Detect which cell encompasses the target text, then output its (X, Y) center coordinate. 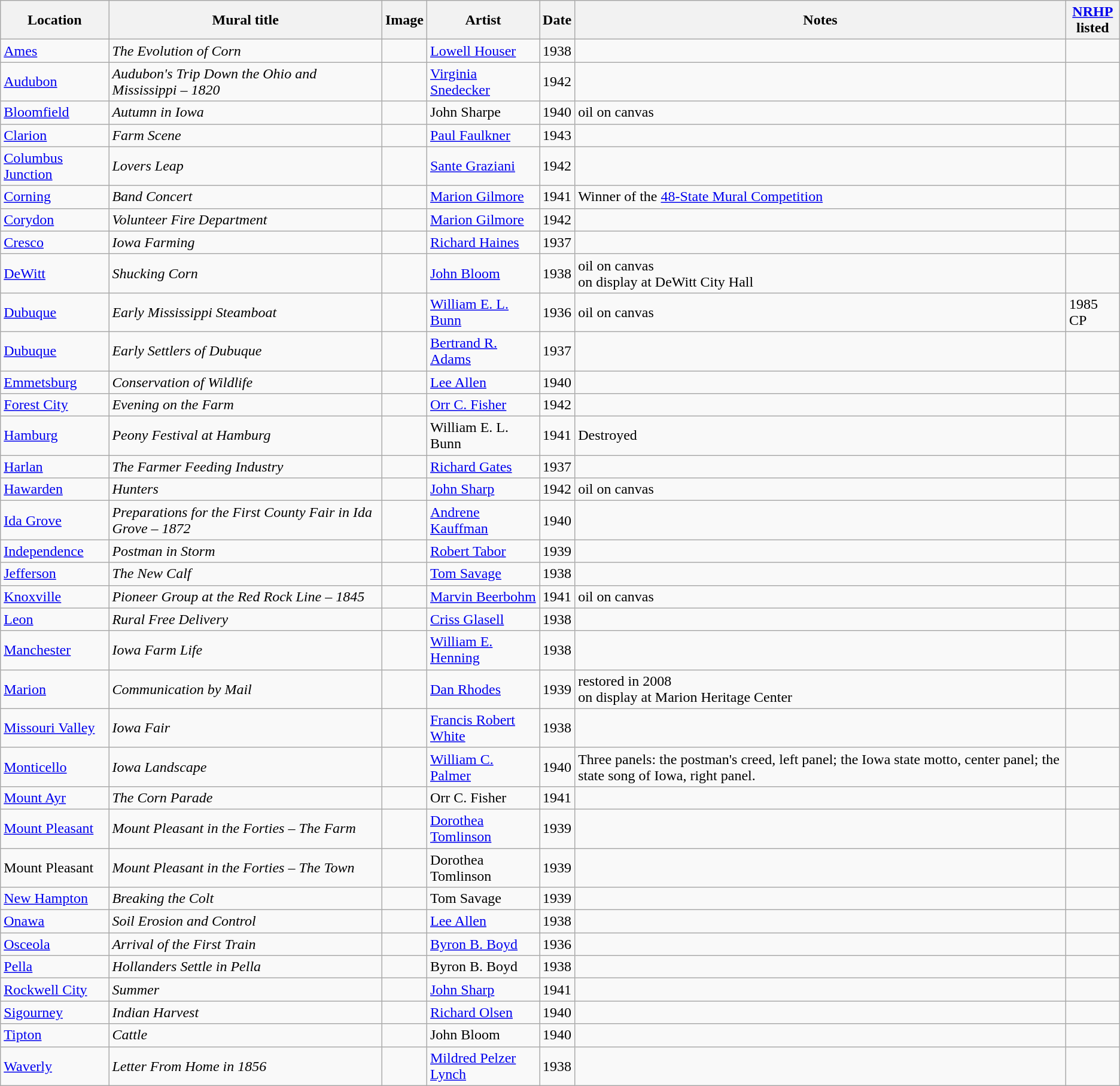
Mount Pleasant in the Forties – The Town (245, 868)
Osceola (55, 944)
oil on canvason display at DeWitt City Hall (821, 273)
Jefferson (55, 574)
Richard Olsen (483, 1012)
Mount Pleasant in the Forties – The Farm (245, 828)
Preparations for the First County Fair in Ida Grove – 1872 (245, 521)
Date (558, 20)
Three panels: the postman's creed, left panel; the Iowa state motto, center panel; the state song of Iowa, right panel. (821, 767)
Hawarden (55, 489)
Manchester (55, 650)
Corydon (55, 220)
Monticello (55, 767)
New Hampton (55, 899)
Emmetsburg (55, 382)
John Sharpe (483, 112)
Letter From Home in 1856 (245, 1066)
Indian Harvest (245, 1012)
Mount Ayr (55, 798)
Farm Scene (245, 135)
Location (55, 20)
Richard Haines (483, 242)
Band Concert (245, 197)
Pioneer Group at the Red Rock Line – 1845 (245, 597)
Evening on the Farm (245, 405)
Early Settlers of Dubuque (245, 351)
Bertrand R. Adams (483, 351)
DeWitt (55, 273)
Autumn in Iowa (245, 112)
Ida Grove (55, 521)
Clarion (55, 135)
Pella (55, 967)
Shucking Corn (245, 273)
Iowa Fair (245, 728)
Independence (55, 551)
Missouri Valley (55, 728)
Audubon (55, 81)
Onawa (55, 921)
Andrene Kauffman (483, 521)
Hamburg (55, 436)
Tipton (55, 1035)
Knoxville (55, 597)
Cattle (245, 1035)
Hollanders Settle in Pella (245, 967)
Criss Glasell (483, 619)
Arrival of the First Train (245, 944)
Corning (55, 197)
Communication by Mail (245, 689)
Rockwell City (55, 990)
Marion (55, 689)
Columbus Junction (55, 166)
Lovers Leap (245, 166)
Waverly (55, 1066)
Sigourney (55, 1012)
Dan Rhodes (483, 689)
Forest City (55, 405)
Early Mississippi Steamboat (245, 312)
Winner of the 48-State Mural Competition (821, 197)
William C. Palmer (483, 767)
Hunters (245, 489)
Mildred Pelzer Lynch (483, 1066)
Ames (55, 51)
Soil Erosion and Control (245, 921)
Peony Festival at Hamburg (245, 436)
Audubon's Trip Down the Ohio and Mississippi – 1820 (245, 81)
1943 (558, 135)
Leon (55, 619)
Notes (821, 20)
The New Calf (245, 574)
William E. Henning (483, 650)
Richard Gates (483, 467)
Lowell Houser (483, 51)
Sante Graziani (483, 166)
The Evolution of Corn (245, 51)
1985 CP (1092, 312)
Cresco (55, 242)
Harlan (55, 467)
Robert Tabor (483, 551)
Virginia Snedecker (483, 81)
Iowa Farming (245, 242)
Image (404, 20)
The Farmer Feeding Industry (245, 467)
Bloomfield (55, 112)
Destroyed (821, 436)
Artist (483, 20)
Francis Robert White (483, 728)
Postman in Storm (245, 551)
Rural Free Delivery (245, 619)
Marvin Beerbohm (483, 597)
Iowa Farm Life (245, 650)
NRHPlisted (1092, 20)
Breaking the Colt (245, 899)
restored in 2008 on display at Marion Heritage Center (821, 689)
The Corn Parade (245, 798)
Conservation of Wildlife (245, 382)
Iowa Landscape (245, 767)
Mural title (245, 20)
Paul Faulkner (483, 135)
Volunteer Fire Department (245, 220)
Summer (245, 990)
